Search for the cell housing the specified text and yield its [X, Y] center coordinate. 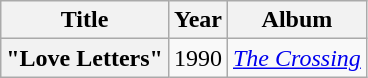
Title [85, 20]
1990 [198, 58]
Year [198, 20]
"Love Letters" [85, 58]
The Crossing [296, 58]
Album [296, 20]
